Pinpoint the cell where the given text exists, returning its (x, y) midpoint coordinate. 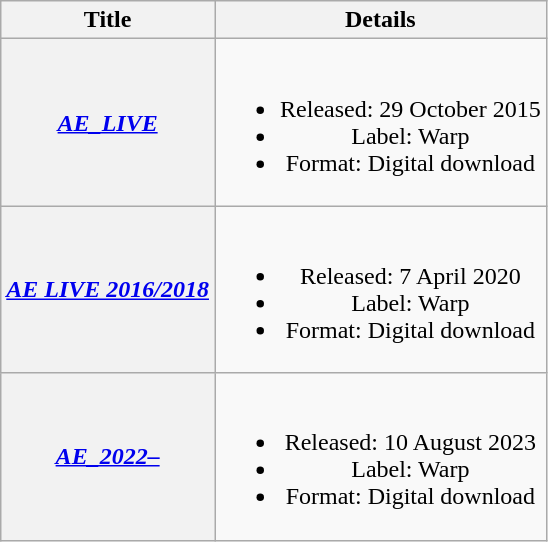
Released: 7 April 2020Label: WarpFormat: Digital download (381, 290)
Details (381, 20)
AE_2022– (108, 456)
AE_LIVE (108, 122)
Released: 29 October 2015Label: WarpFormat: Digital download (381, 122)
Title (108, 20)
Released: 10 August 2023Label: WarpFormat: Digital download (381, 456)
AE LIVE 2016/2018 (108, 290)
